Find where the given text appears and provide that cell's center as [X, Y] coordinate. 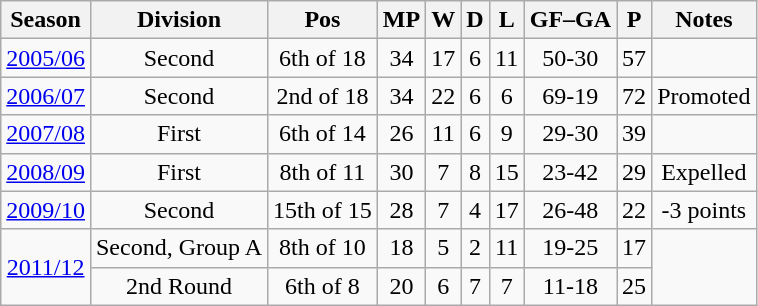
2 [475, 248]
69-19 [570, 96]
28 [401, 210]
Season [46, 20]
30 [401, 172]
8th of 10 [323, 248]
8 [475, 172]
D [475, 20]
Second, Group A [178, 248]
8th of 11 [323, 172]
2011/12 [46, 267]
26 [401, 134]
2nd Round [178, 286]
18 [401, 248]
Division [178, 20]
Notes [704, 20]
4 [475, 210]
29-30 [570, 134]
Pos [323, 20]
20 [401, 286]
-3 points [704, 210]
72 [634, 96]
2nd of 18 [323, 96]
57 [634, 58]
2006/07 [46, 96]
15 [506, 172]
MP [401, 20]
6th of 14 [323, 134]
Expelled [704, 172]
P [634, 20]
5 [444, 248]
9 [506, 134]
6th of 18 [323, 58]
Promoted [704, 96]
39 [634, 134]
2009/10 [46, 210]
15th of 15 [323, 210]
GF–GA [570, 20]
25 [634, 286]
23-42 [570, 172]
2005/06 [46, 58]
11-18 [570, 286]
2008/09 [46, 172]
L [506, 20]
W [444, 20]
26-48 [570, 210]
2007/08 [46, 134]
6th of 8 [323, 286]
50-30 [570, 58]
19-25 [570, 248]
29 [634, 172]
